Pinpoint the cell where the given text exists, returning its (x, y) midpoint coordinate. 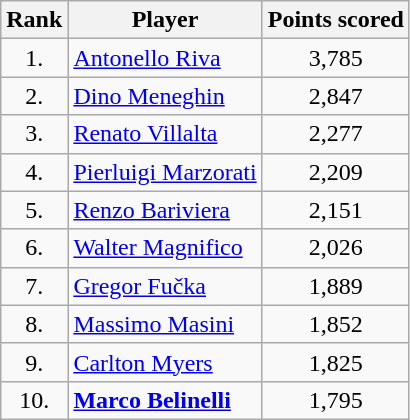
Points scored (336, 20)
4. (34, 172)
2,847 (336, 96)
Rank (34, 20)
2,151 (336, 210)
3. (34, 134)
8. (34, 324)
Dino Meneghin (165, 96)
Renato Villalta (165, 134)
2,277 (336, 134)
Massimo Masini (165, 324)
Carlton Myers (165, 362)
Gregor Fučka (165, 286)
2,209 (336, 172)
Antonello Riva (165, 58)
1,889 (336, 286)
1. (34, 58)
2,026 (336, 248)
6. (34, 248)
9. (34, 362)
1,852 (336, 324)
1,825 (336, 362)
3,785 (336, 58)
Marco Belinelli (165, 400)
10. (34, 400)
Player (165, 20)
2. (34, 96)
Walter Magnifico (165, 248)
1,795 (336, 400)
Renzo Bariviera (165, 210)
7. (34, 286)
5. (34, 210)
Pierluigi Marzorati (165, 172)
